Determine the [x, y] coordinate at the center of the cell enclosing the given text.  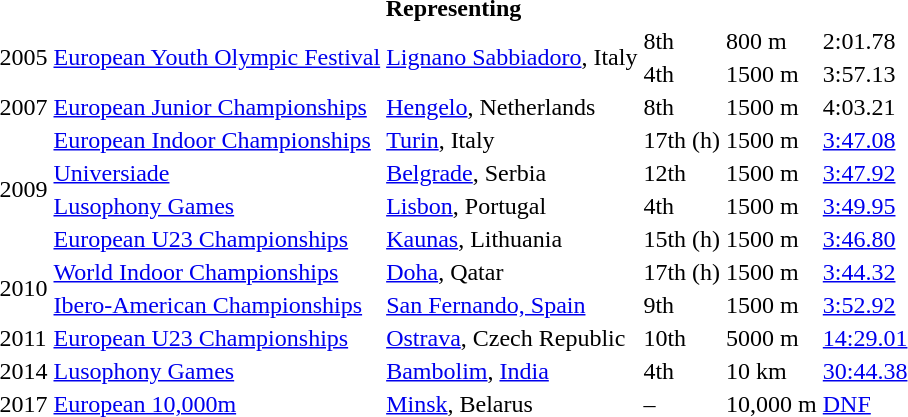
San Fernando, Spain [512, 305]
Bambolim, India [512, 371]
Doha, Qatar [512, 272]
Universiade [217, 173]
800 m [772, 41]
15th (h) [682, 239]
10 km [772, 371]
Ostrava, Czech Republic [512, 338]
Lisbon, Portugal [512, 206]
Kaunas, Lithuania [512, 239]
World Indoor Championships [217, 272]
European Indoor Championships [217, 140]
European Youth Olympic Festival [217, 58]
Ibero-American Championships [217, 305]
Belgrade, Serbia [512, 173]
12th [682, 173]
10th [682, 338]
Hengelo, Netherlands [512, 107]
Turin, Italy [512, 140]
9th [682, 305]
European Junior Championships [217, 107]
5000 m [772, 338]
Lignano Sabbiadoro, Italy [512, 58]
